Locate the cell with the specified text and output its [X, Y] center coordinate. 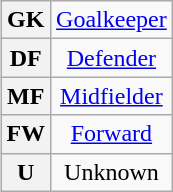
FW [26, 134]
MF [26, 96]
DF [26, 58]
Goalkeeper [112, 20]
Midfielder [112, 96]
Defender [112, 58]
Forward [112, 134]
U [26, 172]
GK [26, 20]
Unknown [112, 172]
